Search for the cell housing the specified text and yield its [X, Y] center coordinate. 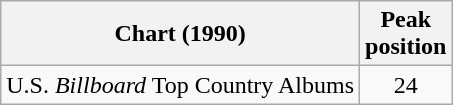
U.S. Billboard Top Country Albums [180, 85]
24 [406, 85]
Chart (1990) [180, 34]
Peakposition [406, 34]
